Identify which cell holds the provided text, then report its (x, y) central coordinate. 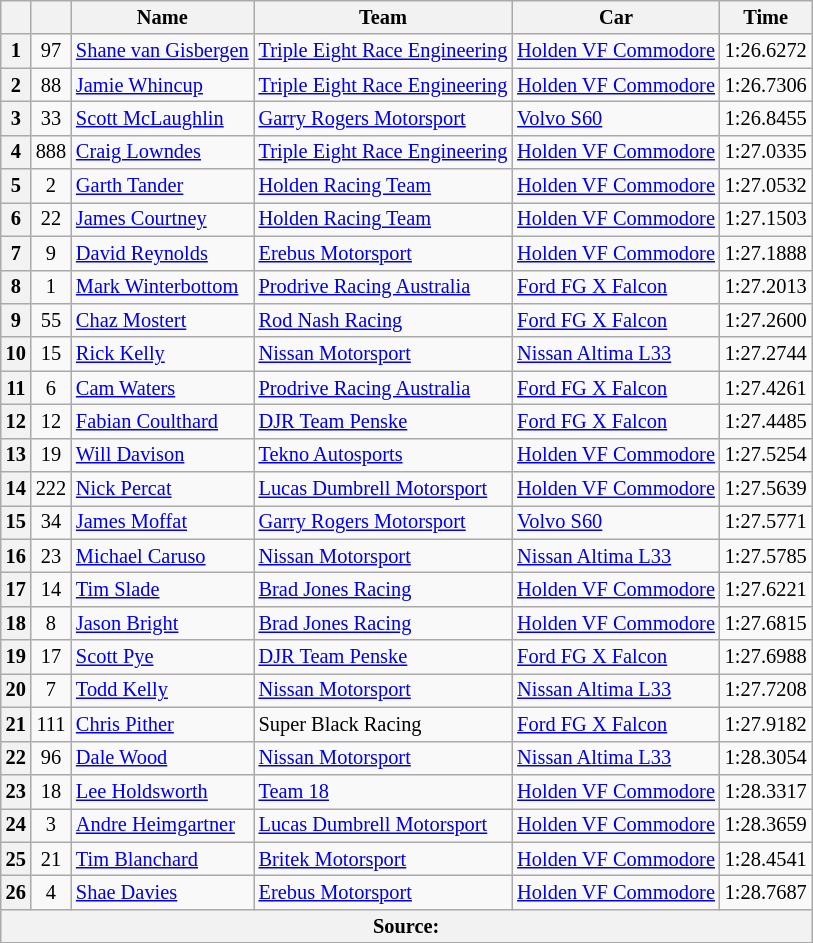
1:27.2600 (766, 320)
Chaz Mostert (162, 320)
1:26.8455 (766, 118)
34 (51, 522)
1:27.1503 (766, 219)
Tekno Autosports (384, 455)
1:27.2013 (766, 287)
1:28.7687 (766, 892)
Scott McLaughlin (162, 118)
Shae Davies (162, 892)
Jason Bright (162, 623)
1:27.2744 (766, 354)
James Moffat (162, 522)
Andre Heimgartner (162, 825)
1:27.6988 (766, 657)
Time (766, 17)
Garth Tander (162, 186)
11 (16, 388)
1:27.6815 (766, 623)
Dale Wood (162, 758)
1:28.3054 (766, 758)
David Reynolds (162, 253)
1:28.3317 (766, 791)
55 (51, 320)
Shane van Gisbergen (162, 51)
Team (384, 17)
James Courtney (162, 219)
Team 18 (384, 791)
1:27.5639 (766, 489)
222 (51, 489)
Craig Lowndes (162, 152)
96 (51, 758)
Tim Blanchard (162, 859)
1:27.4261 (766, 388)
Fabian Coulthard (162, 421)
1:27.5785 (766, 556)
Name (162, 17)
25 (16, 859)
97 (51, 51)
1:27.0532 (766, 186)
Nick Percat (162, 489)
5 (16, 186)
26 (16, 892)
Britek Motorsport (384, 859)
111 (51, 724)
Lee Holdsworth (162, 791)
1:27.5254 (766, 455)
13 (16, 455)
Source: (406, 926)
Rod Nash Racing (384, 320)
Super Black Racing (384, 724)
1:28.3659 (766, 825)
24 (16, 825)
1:26.6272 (766, 51)
1:27.1888 (766, 253)
1:28.4541 (766, 859)
1:27.7208 (766, 690)
1:27.6221 (766, 589)
Jamie Whincup (162, 85)
Scott Pye (162, 657)
20 (16, 690)
888 (51, 152)
Tim Slade (162, 589)
Todd Kelly (162, 690)
1:27.5771 (766, 522)
1:27.0335 (766, 152)
Mark Winterbottom (162, 287)
16 (16, 556)
Will Davison (162, 455)
1:27.4485 (766, 421)
Chris Pither (162, 724)
Cam Waters (162, 388)
88 (51, 85)
1:27.9182 (766, 724)
1:26.7306 (766, 85)
Car (616, 17)
33 (51, 118)
Michael Caruso (162, 556)
10 (16, 354)
Rick Kelly (162, 354)
